Identify which cell holds the provided text, then report its [X, Y] central coordinate. 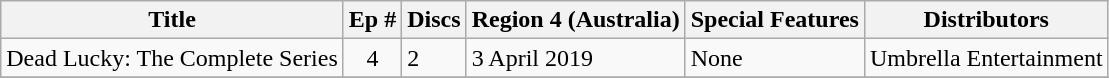
Dead Lucky: The Complete Series [172, 58]
Special Features [774, 20]
Discs [434, 20]
Ep # [372, 20]
2 [434, 58]
Region 4 (Australia) [576, 20]
Distributors [986, 20]
None [774, 58]
3 April 2019 [576, 58]
4 [372, 58]
Umbrella Entertainment [986, 58]
Title [172, 20]
